Provide the (x, y) coordinate of the cell's center where the given text is located.  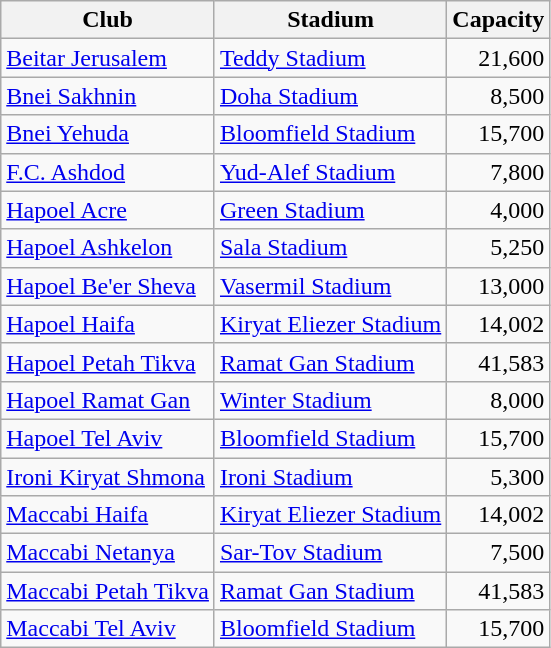
Stadium (330, 20)
Green Stadium (330, 210)
Winter Stadium (330, 400)
Maccabi Petah Tikva (108, 591)
21,600 (498, 58)
Vasermil Stadium (330, 286)
F.C. Ashdod (108, 172)
Hapoel Tel Aviv (108, 438)
Sala Stadium (330, 248)
Hapoel Ramat Gan (108, 400)
Ironi Kiryat Shmona (108, 477)
Hapoel Petah Tikva (108, 362)
Doha Stadium (330, 96)
Maccabi Tel Aviv (108, 629)
Bnei Yehuda (108, 134)
Ironi Stadium (330, 477)
Sar-Tov Stadium (330, 553)
Maccabi Haifa (108, 515)
Hapoel Haifa (108, 324)
Maccabi Netanya (108, 553)
5,250 (498, 248)
7,500 (498, 553)
Club (108, 20)
4,000 (498, 210)
7,800 (498, 172)
Hapoel Be'er Sheva (108, 286)
Beitar Jerusalem (108, 58)
Capacity (498, 20)
8,000 (498, 400)
Bnei Sakhnin (108, 96)
Hapoel Ashkelon (108, 248)
Yud-Alef Stadium (330, 172)
Teddy Stadium (330, 58)
13,000 (498, 286)
5,300 (498, 477)
Hapoel Acre (108, 210)
8,500 (498, 96)
